Locate the cell with the specified text and output its (X, Y) center coordinate. 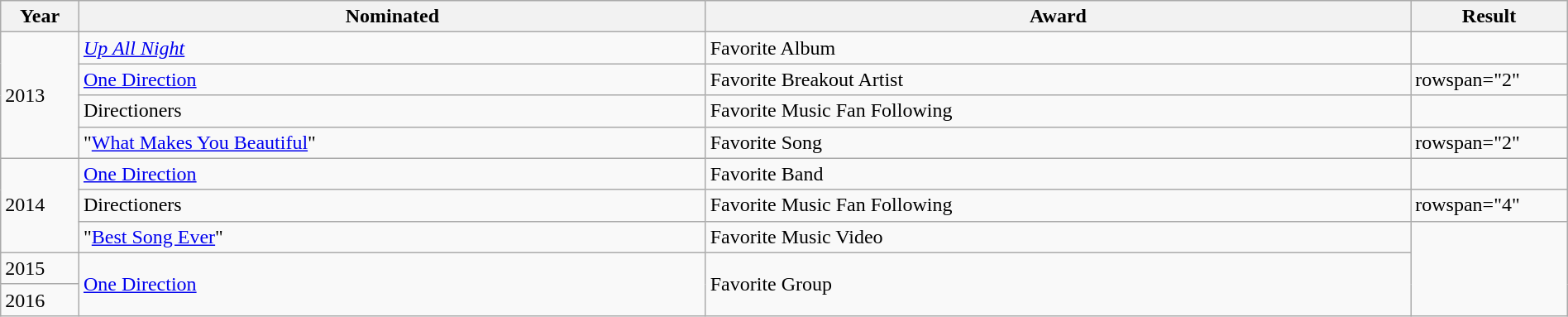
Award (1059, 17)
Favorite Song (1059, 142)
2014 (40, 205)
Favorite Band (1059, 174)
Year (40, 17)
2015 (40, 268)
Up All Night (392, 48)
Favorite Music Video (1059, 237)
"Best Song Ever" (392, 237)
Favorite Group (1059, 284)
2016 (40, 300)
Favorite Breakout Artist (1059, 79)
2013 (40, 95)
"What Makes You Beautiful" (392, 142)
Nominated (392, 17)
rowspan="4" (1489, 205)
Favorite Album (1059, 48)
Result (1489, 17)
